Output the [x, y] coordinate of the center of the cell containing the given text.  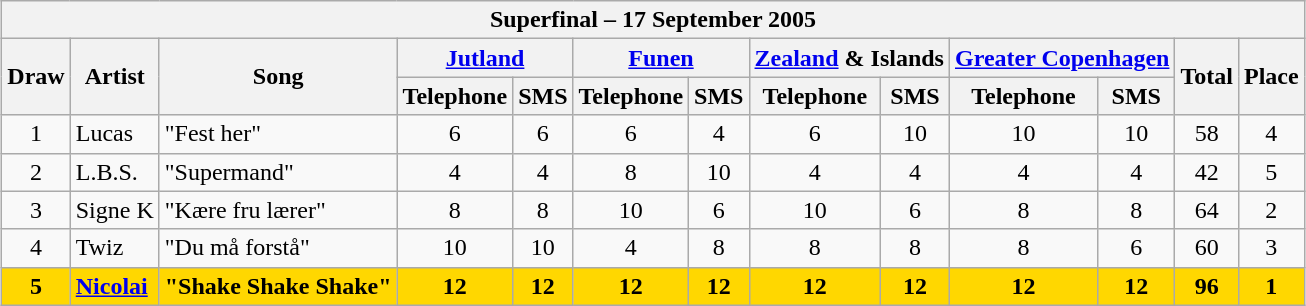
Draw [36, 77]
Greater Copenhagen [1062, 58]
Nicolai [114, 286]
96 [1207, 286]
Zealand & Islands [849, 58]
Twiz [114, 248]
"Shake Shake Shake" [278, 286]
60 [1207, 248]
"Supermand" [278, 172]
42 [1207, 172]
Superfinal – 17 September 2005 [653, 20]
Total [1207, 77]
Artist [114, 77]
58 [1207, 134]
Place [1271, 77]
"Kære fru lærer" [278, 210]
Song [278, 77]
Lucas [114, 134]
Jutland [485, 58]
"Du må forstå" [278, 248]
L.B.S. [114, 172]
Funen [661, 58]
64 [1207, 210]
Signe K [114, 210]
"Fest her" [278, 134]
